Return [X, Y] of the center of cell containing provided text 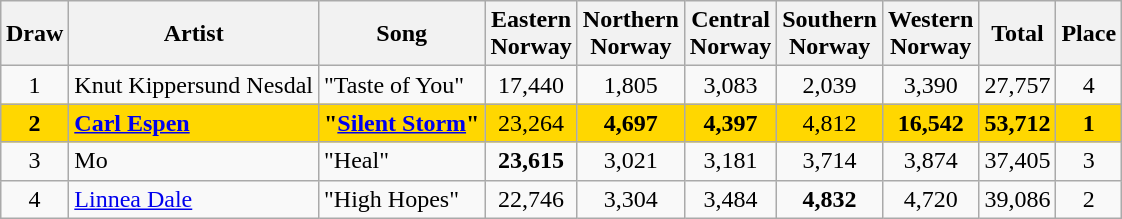
Knut Kippersund Nesdal [194, 85]
3,874 [930, 161]
Draw [34, 34]
"High Hopes" [401, 199]
Carl Espen [194, 123]
"Silent Storm" [401, 123]
23,264 [531, 123]
16,542 [930, 123]
CentralNorway [730, 34]
WesternNorway [930, 34]
Total [1018, 34]
39,086 [1018, 199]
2,039 [830, 85]
4,397 [730, 123]
3,714 [830, 161]
"Heal" [401, 161]
SouthernNorway [830, 34]
Linnea Dale [194, 199]
17,440 [531, 85]
4,697 [630, 123]
53,712 [1018, 123]
Place [1089, 34]
3,304 [630, 199]
Artist [194, 34]
4,812 [830, 123]
1,805 [630, 85]
3,021 [630, 161]
3,484 [730, 199]
27,757 [1018, 85]
4,832 [830, 199]
"Taste of You" [401, 85]
Song [401, 34]
3,083 [730, 85]
37,405 [1018, 161]
3,181 [730, 161]
22,746 [531, 199]
EasternNorway [531, 34]
4,720 [930, 199]
Mo [194, 161]
23,615 [531, 161]
NorthernNorway [630, 34]
3,390 [930, 85]
